Return the [X, Y] coordinate for the center point of the cell that contains the specified text.  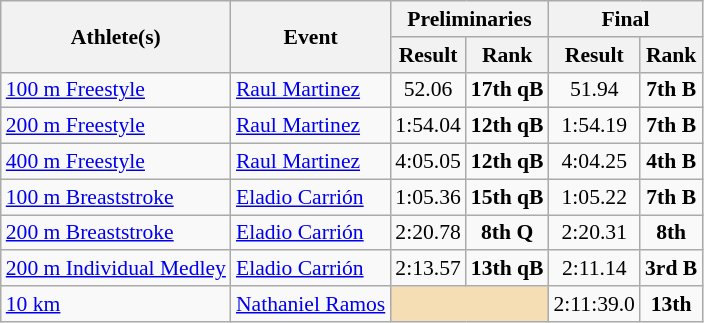
52.06 [428, 90]
1:05.22 [594, 197]
200 m Breaststroke [116, 233]
2:11.14 [594, 269]
100 m Breaststroke [116, 197]
17th qB [508, 90]
1:54.19 [594, 126]
Athlete(s) [116, 36]
4:04.25 [594, 162]
4:05.05 [428, 162]
2:13.57 [428, 269]
200 m Freestyle [116, 126]
13th [671, 304]
1:54.04 [428, 126]
3rd B [671, 269]
10 km [116, 304]
15th qB [508, 197]
100 m Freestyle [116, 90]
4th B [671, 162]
8th [671, 233]
1:05.36 [428, 197]
Event [310, 36]
2:11:39.0 [594, 304]
13th qB [508, 269]
2:20.31 [594, 233]
Preliminaries [469, 19]
8th Q [508, 233]
Nathaniel Ramos [310, 304]
Final [626, 19]
400 m Freestyle [116, 162]
200 m Individual Medley [116, 269]
51.94 [594, 90]
2:20.78 [428, 233]
